Return the (X, Y) coordinate for the center point of the cell that contains the specified text.  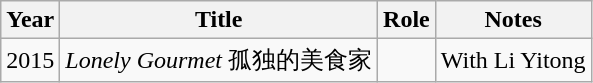
Lonely Gourmet 孤独的美食家 (219, 60)
Notes (513, 20)
Year (30, 20)
2015 (30, 60)
Role (407, 20)
Title (219, 20)
With Li Yitong (513, 60)
